For the text-containing cell, return its midpoint in (X, Y) coordinate format. 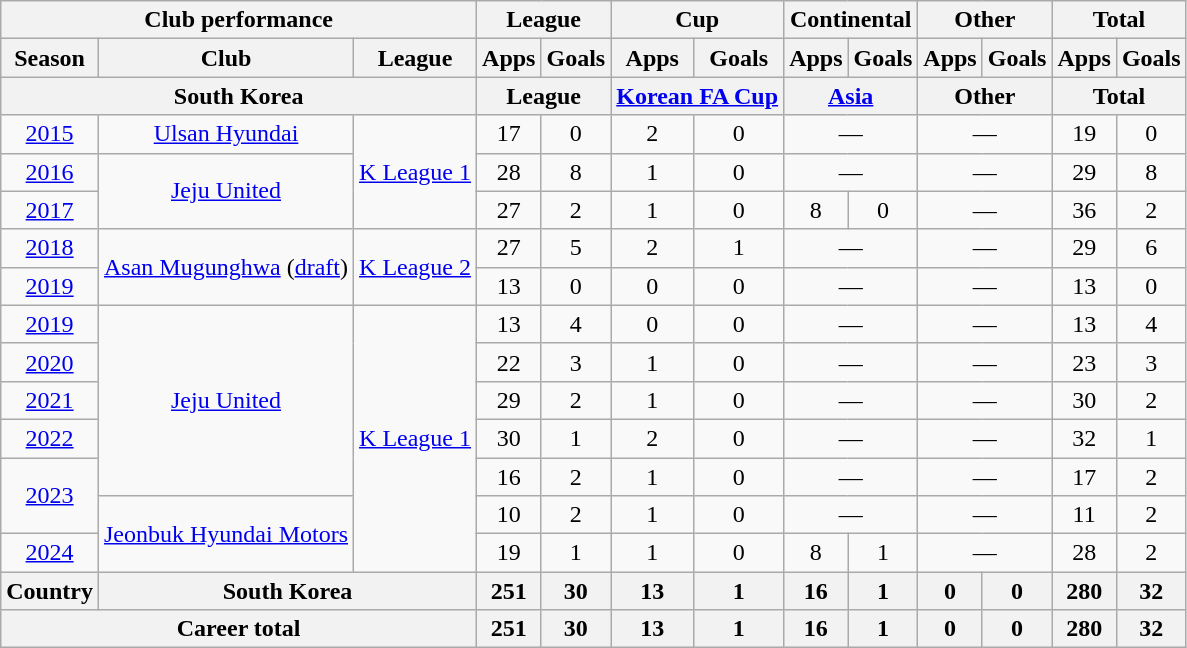
K League 2 (416, 267)
2018 (50, 248)
2020 (50, 362)
6 (1151, 248)
2015 (50, 134)
Continental (851, 20)
2016 (50, 172)
2021 (50, 400)
2022 (50, 438)
Club (226, 58)
Country (50, 591)
Career total (239, 629)
Asia (851, 96)
23 (1084, 362)
Korean FA Cup (698, 96)
Ulsan Hyundai (226, 134)
5 (576, 248)
Jeonbuk Hyundai Motors (226, 534)
Club performance (239, 20)
10 (509, 515)
Asan Mugunghwa (draft) (226, 267)
2024 (50, 553)
36 (1084, 210)
22 (509, 362)
Cup (698, 20)
2017 (50, 210)
11 (1084, 515)
2023 (50, 496)
Season (50, 58)
